Determine the (x, y) coordinate at the center of the cell enclosing the given text.  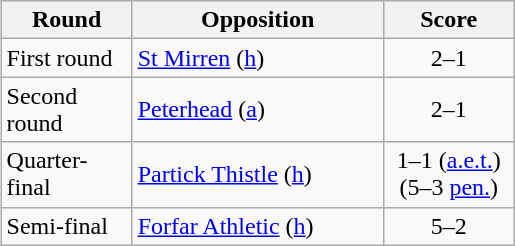
Forfar Athletic (h) (258, 226)
Quarter-final (66, 174)
Score (448, 20)
Peterhead (a) (258, 110)
First round (66, 58)
Second round (66, 110)
Round (66, 20)
Partick Thistle (h) (258, 174)
Semi-final (66, 226)
1–1 (a.e.t.)(5–3 pen.) (448, 174)
Opposition (258, 20)
5–2 (448, 226)
St Mirren (h) (258, 58)
